Search for the cell housing the specified text and yield its [x, y] center coordinate. 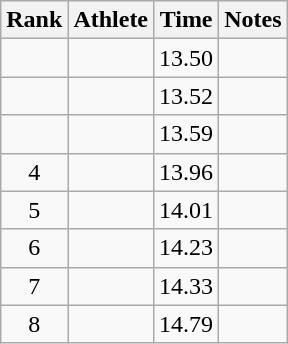
6 [34, 248]
8 [34, 324]
Time [186, 20]
14.79 [186, 324]
14.33 [186, 286]
13.52 [186, 96]
4 [34, 172]
5 [34, 210]
14.23 [186, 248]
Athlete [111, 20]
7 [34, 286]
13.59 [186, 134]
13.96 [186, 172]
14.01 [186, 210]
Rank [34, 20]
Notes [253, 20]
13.50 [186, 58]
